Detect which cell encompasses the target text, then output its (X, Y) center coordinate. 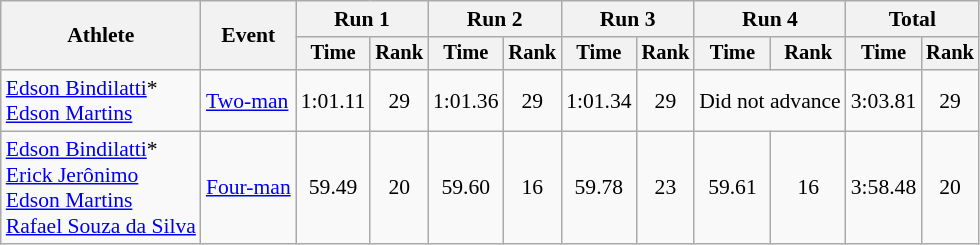
23 (666, 188)
Run 4 (770, 19)
59.61 (732, 188)
1:01.11 (334, 100)
Two-man (248, 100)
3:03.81 (884, 100)
Edson Bindilatti*Erick JerônimoEdson MartinsRafael Souza da Silva (101, 188)
Edson Bindilatti*Edson Martins (101, 100)
Event (248, 36)
Run 1 (362, 19)
Athlete (101, 36)
Run 3 (628, 19)
3:58.48 (884, 188)
59.60 (466, 188)
Four-man (248, 188)
1:01.36 (466, 100)
Total (912, 19)
59.49 (334, 188)
Did not advance (770, 100)
1:01.34 (598, 100)
59.78 (598, 188)
Run 2 (494, 19)
